Extract the (X, Y) coordinate from the center of the cell holding the provided text.  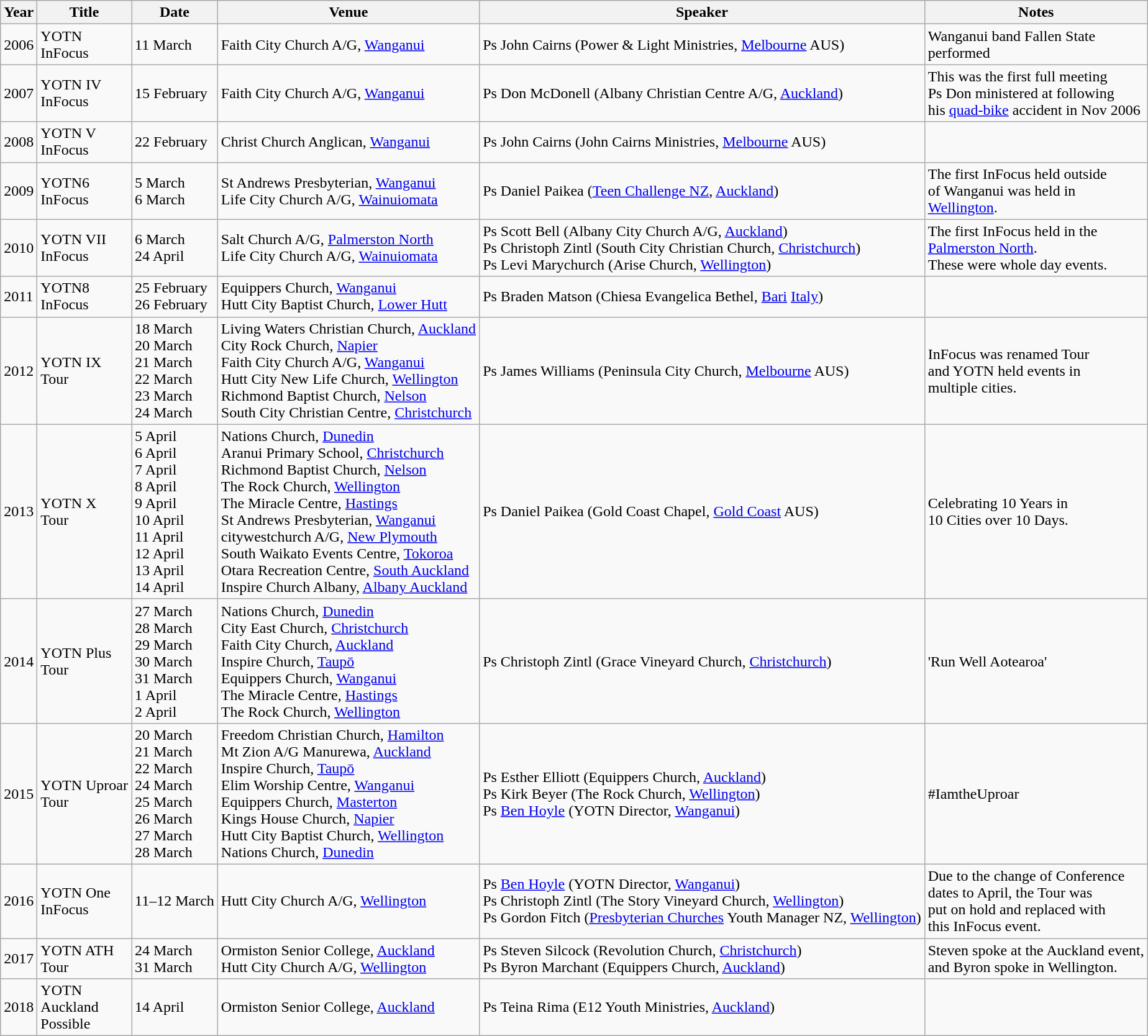
Ps Daniel Paikea (Teen Challenge NZ, Auckland) (702, 191)
Venue (348, 12)
Due to the change of Conference dates to April, the Tour was put on hold and replaced with this InFocus event. (1036, 901)
Ps Esther Elliott (Equippers Church, Auckland)Ps Kirk Beyer (The Rock Church, Wellington)Ps Ben Hoyle (YOTN Director, Wanganui) (702, 794)
Ormiston Senior College, Auckland (348, 1007)
The first InFocus held in thePalmerston North.These were whole day events. (1036, 248)
2016 (19, 901)
14 April (175, 1007)
11–12 March (175, 901)
Salt Church A/G, Palmerston North Life City Church A/G, Wainuiomata (348, 248)
YOTN IV InFocus (84, 93)
Ps Braden Matson (Chiesa Evangelica Bethel, Bari Italy) (702, 297)
22 February (175, 142)
Speaker (702, 12)
YOTNAucklandPossible (84, 1007)
YOTN ATHTour (84, 958)
#IamtheUproar (1036, 794)
Hutt City Church A/G, Wellington (348, 901)
InFocus was renamed Tourand YOTN held events inmultiple cities. (1036, 370)
15 February (175, 93)
24 March31 March (175, 958)
YOTN V InFocus (84, 142)
25 February 26 February (175, 297)
The first InFocus held outside of Wanganui was held in Wellington. (1036, 191)
YOTN VII InFocus (84, 248)
6 March 24 April (175, 248)
2006 (19, 45)
YOTN Plus Tour (84, 661)
2007 (19, 93)
2008 (19, 142)
YOTN8 InFocus (84, 297)
Year (19, 12)
Ps Daniel Paikea (Gold Coast Chapel, Gold Coast AUS) (702, 512)
Equippers Church, WanganuiHutt City Baptist Church, Lower Hutt (348, 297)
YOTN6 InFocus (84, 191)
5 April6 April7 April8 April9 April10 April11 April12 April13 April14 April (175, 512)
This was the first full meeting Ps Don ministered at following his quad-bike accident in Nov 2006 (1036, 93)
2009 (19, 191)
Celebrating 10 Years in10 Cities over 10 Days. (1036, 512)
'Run Well Aotearoa' (1036, 661)
2010 (19, 248)
2018 (19, 1007)
2012 (19, 370)
11 March (175, 45)
YOTN IX Tour (84, 370)
YOTN InFocus (84, 45)
20 March21 March22 March24 March 25 March26 March27 March28 March (175, 794)
2013 (19, 512)
Ps Teina Rima (E12 Youth Ministries, Auckland) (702, 1007)
Ps James Williams (Peninsula City Church, Melbourne AUS) (702, 370)
Ormiston Senior College, AucklandHutt City Church A/G, Wellington (348, 958)
Ps Christoph Zintl (Grace Vineyard Church, Christchurch) (702, 661)
Ps Steven Silcock (Revolution Church, Christchurch)Ps Byron Marchant (Equippers Church, Auckland) (702, 958)
18 March20 March21 March22 March23 March24 March (175, 370)
5 March 6 March (175, 191)
2017 (19, 958)
Steven spoke at the Auckland event,and Byron spoke in Wellington. (1036, 958)
2015 (19, 794)
YOTN OneInFocus (84, 901)
2014 (19, 661)
Ps John Cairns (Power & Light Ministries, Melbourne AUS) (702, 45)
Notes (1036, 12)
2011 (19, 297)
Wanganui band Fallen State performed (1036, 45)
St Andrews Presbyterian, Wanganui Life City Church A/G, Wainuiomata (348, 191)
27 March28 March29 March30 March31 March1 April2 April (175, 661)
Ps Don McDonell (Albany Christian Centre A/G, Auckland) (702, 93)
YOTN Uproar Tour (84, 794)
Ps John Cairns (John Cairns Ministries, Melbourne AUS) (702, 142)
Date (175, 12)
Title (84, 12)
YOTN X Tour (84, 512)
Christ Church Anglican, Wanganui (348, 142)
